Locate the cell with the specified text and output its [X, Y] center coordinate. 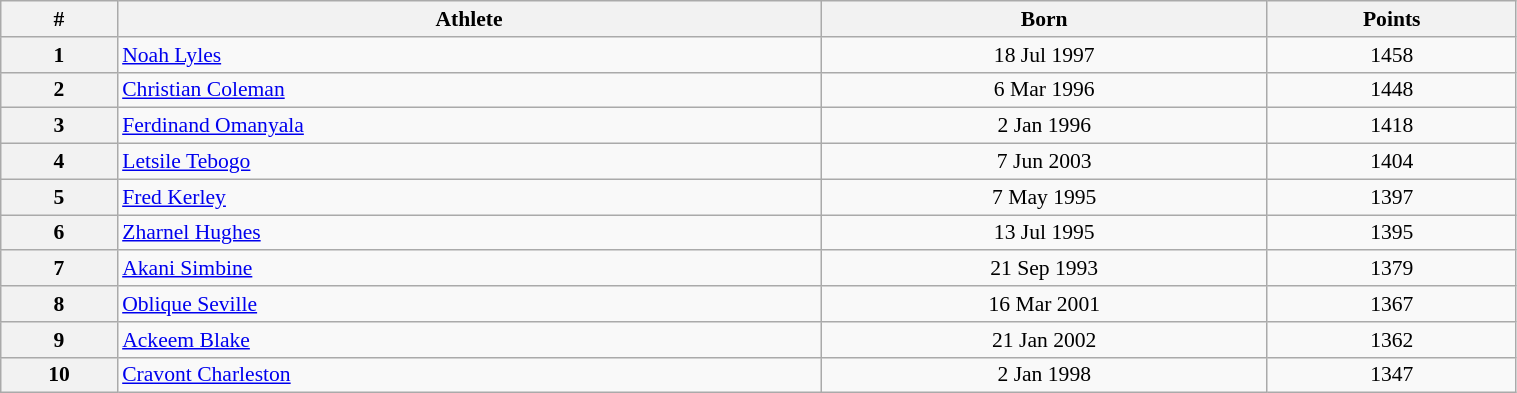
2 [59, 90]
# [59, 19]
3 [59, 126]
1395 [1392, 233]
2 Jan 1996 [1044, 126]
1418 [1392, 126]
1362 [1392, 340]
10 [59, 375]
21 Jan 2002 [1044, 340]
Points [1392, 19]
4 [59, 162]
1404 [1392, 162]
1397 [1392, 197]
7 Jun 2003 [1044, 162]
Oblique Seville [469, 304]
16 Mar 2001 [1044, 304]
Cravont Charleston [469, 375]
1367 [1392, 304]
Ferdinand Omanyala [469, 126]
Christian Coleman [469, 90]
Ackeem Blake [469, 340]
7 [59, 269]
Noah Lyles [469, 55]
1448 [1392, 90]
1 [59, 55]
1379 [1392, 269]
13 Jul 1995 [1044, 233]
5 [59, 197]
9 [59, 340]
18 Jul 1997 [1044, 55]
2 Jan 1998 [1044, 375]
Zharnel Hughes [469, 233]
Athlete [469, 19]
1458 [1392, 55]
Letsile Tebogo [469, 162]
Born [1044, 19]
Akani Simbine [469, 269]
7 May 1995 [1044, 197]
1347 [1392, 375]
21 Sep 1993 [1044, 269]
6 [59, 233]
8 [59, 304]
6 Mar 1996 [1044, 90]
Fred Kerley [469, 197]
